For the text-containing cell, return its midpoint in [x, y] coordinate format. 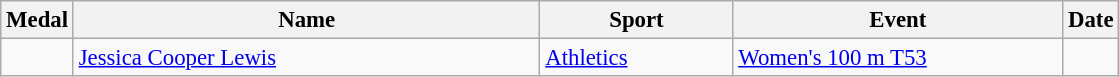
Athletics [636, 58]
Name [306, 20]
Medal [38, 20]
Date [1091, 20]
Event [898, 20]
Women's 100 m T53 [898, 58]
Jessica Cooper Lewis [306, 58]
Sport [636, 20]
